From the cell containing the given text, extract its center point as (x, y) coordinate. 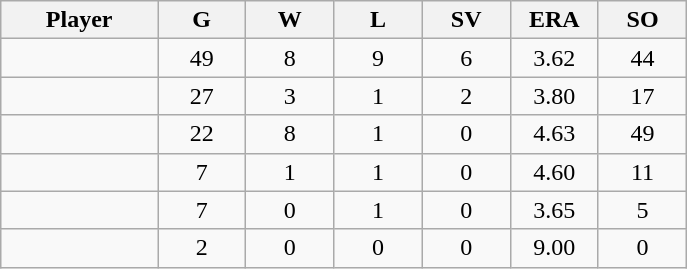
4.60 (554, 172)
3 (290, 96)
22 (202, 134)
ERA (554, 20)
17 (642, 96)
44 (642, 58)
3.80 (554, 96)
SV (466, 20)
6 (466, 58)
G (202, 20)
27 (202, 96)
SO (642, 20)
9.00 (554, 248)
L (378, 20)
3.65 (554, 210)
Player (80, 20)
3.62 (554, 58)
11 (642, 172)
5 (642, 210)
W (290, 20)
9 (378, 58)
4.63 (554, 134)
